From the cell containing the given text, extract its center point as (x, y) coordinate. 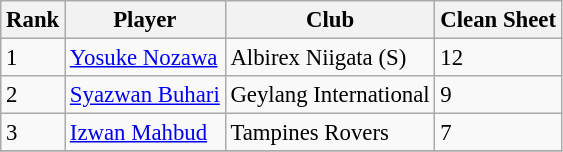
7 (498, 133)
Syazwan Buhari (146, 95)
Clean Sheet (498, 20)
Geylang International (330, 95)
3 (33, 133)
Rank (33, 20)
Club (330, 20)
1 (33, 58)
Tampines Rovers (330, 133)
Izwan Mahbud (146, 133)
Albirex Niigata (S) (330, 58)
12 (498, 58)
Yosuke Nozawa (146, 58)
9 (498, 95)
Player (146, 20)
2 (33, 95)
